From the cell containing the given text, extract its center point as (x, y) coordinate. 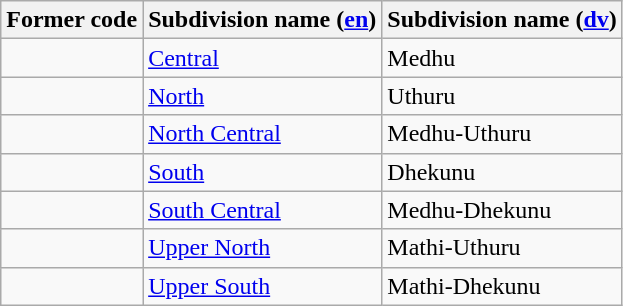
Upper North (262, 248)
South (262, 172)
Central (262, 58)
Medhu (502, 58)
North (262, 96)
Former code (72, 20)
South Central (262, 210)
North Central (262, 134)
Subdivision name (dv) (502, 20)
Subdivision name (en) (262, 20)
Upper South (262, 286)
Uthuru (502, 96)
Dhekunu (502, 172)
Mathi-Dhekunu (502, 286)
Mathi-Uthuru (502, 248)
Medhu-Dhekunu (502, 210)
Medhu-Uthuru (502, 134)
